Capture the cell that displays the provided text and extract its (X, Y) central coordinate. 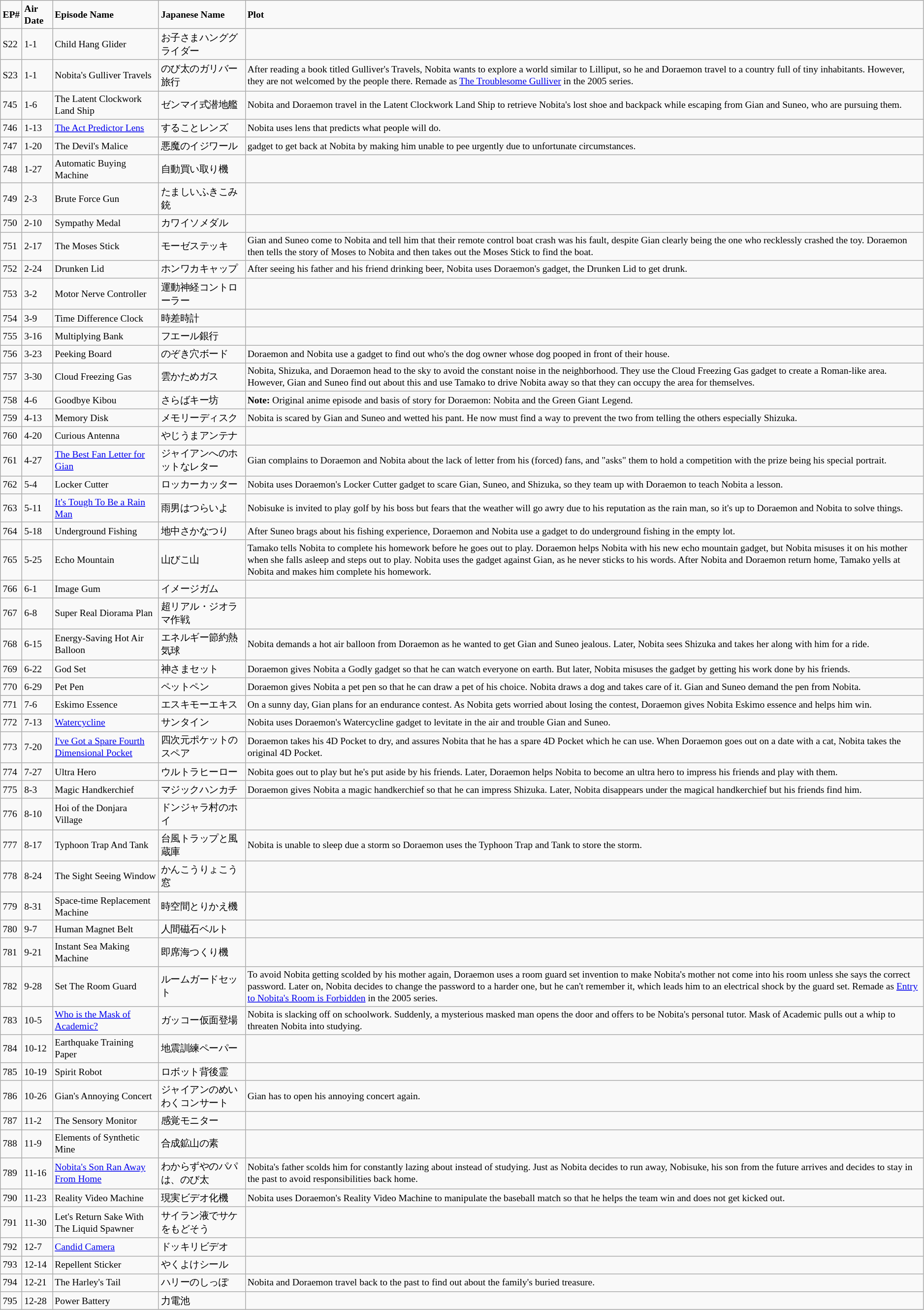
6-1 (37, 589)
763 (11, 508)
ジャイアンのめいわくコンサート (202, 1096)
力電池 (202, 1301)
3-2 (37, 294)
台風トラップと風蔵庫 (202, 845)
757 (11, 377)
764 (11, 531)
2-17 (37, 246)
746 (11, 128)
Underground Fishing (106, 531)
Cloud Freezing Gas (106, 377)
11-2 (37, 1120)
Nobita uses Doraemon's Locker Cutter gadget to scare Gian, Suneo, and Shizuka, so they team up with Doraemon to teach Nobita a lesson. (584, 485)
12-21 (37, 1282)
758 (11, 400)
運動神経コントローラー (202, 294)
Plot (584, 15)
776 (11, 814)
2-24 (37, 269)
771 (11, 705)
Automatic Buying Machine (106, 168)
The Sight Seeing Window (106, 877)
Curious Antenna (106, 436)
Energy-Saving Hot Air Balloon (106, 644)
6-29 (37, 687)
Peeking Board (106, 354)
779 (11, 906)
747 (11, 146)
マジックハンカチ (202, 789)
Air Date (37, 15)
756 (11, 354)
Watercycline (106, 722)
することレンズ (202, 128)
イメージガム (202, 589)
Nobita uses Doraemon's Watercycline gadget to levitate in the air and trouble Gian and Suneo. (584, 722)
749 (11, 199)
Ultra Hero (106, 772)
時空間とりかえ機 (202, 906)
10-12 (37, 1049)
Power Battery (106, 1301)
S22 (11, 44)
759 (11, 418)
S23 (11, 75)
わからずやのパパは、のび太 (202, 1173)
Magic Handkerchief (106, 789)
Nobita's Son Ran Away From Home (106, 1173)
Pet Pen (106, 687)
Repellent Sticker (106, 1265)
5-11 (37, 508)
7-20 (37, 747)
やじうまアンテナ (202, 436)
785 (11, 1072)
786 (11, 1096)
ガッコー仮面登場 (202, 1020)
Human Magnet Belt (106, 929)
9-21 (37, 952)
時差時計 (202, 318)
やくよけシール (202, 1265)
Drunken Lid (106, 269)
It's Tough To Be a Rain Man (106, 508)
Locker Cutter (106, 485)
765 (11, 559)
778 (11, 877)
サイラン液でサケをもどそう (202, 1222)
773 (11, 747)
12-7 (37, 1247)
かんこうりょこう窓 (202, 877)
The Best Fan Letter for Gian (106, 460)
カワイソメダル (202, 223)
Sympathy Medal (106, 223)
790 (11, 1198)
10-5 (37, 1020)
8-17 (37, 845)
10-19 (37, 1072)
1-20 (37, 146)
754 (11, 318)
8-31 (37, 906)
Episode Name (106, 15)
ルームガードセット (202, 986)
Nobita uses Doraemon's Reality Video Machine to manipulate the baseball match so that he helps the team win and does not get kicked out. (584, 1198)
サンタイン (202, 722)
Multiplying Bank (106, 336)
ジャイアンへのホットなレター (202, 460)
エネルギー節約熱気球 (202, 644)
2-3 (37, 199)
超リアル・ジオラマ作戦 (202, 614)
のぞき穴ボード (202, 354)
Doraemon and Nobita use a gadget to find out who's the dog owner whose dog pooped in front of their house. (584, 354)
合成鉱山の素 (202, 1144)
782 (11, 986)
ウルトラヒーロー (202, 772)
8-24 (37, 877)
772 (11, 722)
After seeing his father and his friend drinking beer, Nobita uses Doraemon's gadget, the Drunken Lid to get drunk. (584, 269)
ハリーのしっぽ (202, 1282)
Eskimo Essence (106, 705)
自動買い取り機 (202, 168)
ホンワカキャップ (202, 269)
The Latent Clockwork Land Ship (106, 105)
山びこ山 (202, 559)
After Suneo brags about his fishing experience, Doraemon and Nobita use a gadget to do underground fishing in the empty lot. (584, 531)
769 (11, 669)
The Devil's Malice (106, 146)
I've Got a Spare Fourth Dimensional Pocket (106, 747)
感覚モニター (202, 1120)
Image Gum (106, 589)
Reality Video Machine (106, 1198)
7-27 (37, 772)
Nobita's Gulliver Travels (106, 75)
EP# (11, 15)
さらばキー坊 (202, 400)
悪魔のイジワール (202, 146)
5-4 (37, 485)
781 (11, 952)
768 (11, 644)
神さまセット (202, 669)
ドンジャラ村のホイ (202, 814)
11-30 (37, 1222)
760 (11, 436)
Nobita is scared by Gian and Suneo and wetted his pant. He now must find a way to prevent the two from telling the others especially Shizuka. (584, 418)
6-15 (37, 644)
4-6 (37, 400)
787 (11, 1120)
762 (11, 485)
Echo Mountain (106, 559)
エスキモーエキス (202, 705)
4-20 (37, 436)
God Set (106, 669)
Super Real Diorama Plan (106, 614)
5-25 (37, 559)
現実ビデオ化機 (202, 1198)
地中さかなつり (202, 531)
ペットペン (202, 687)
3-30 (37, 377)
745 (11, 105)
雨男はつらいよ (202, 508)
Earthquake Training Paper (106, 1049)
The Act Predictor Lens (106, 128)
766 (11, 589)
12-28 (37, 1301)
789 (11, 1173)
748 (11, 168)
11-16 (37, 1173)
792 (11, 1247)
Motor Nerve Controller (106, 294)
四次元ポケットのスペア (202, 747)
784 (11, 1049)
9-7 (37, 929)
The Sensory Monitor (106, 1120)
Spirit Robot (106, 1072)
5-18 (37, 531)
フエール銀行 (202, 336)
即席海つくり機 (202, 952)
761 (11, 460)
774 (11, 772)
ロボット背後霊 (202, 1072)
Time Difference Clock (106, 318)
10-26 (37, 1096)
2-10 (37, 223)
Set The Room Guard (106, 986)
8-3 (37, 789)
人間磁石ベルト (202, 929)
Elements of Synthetic Mine (106, 1144)
Nobita and Doraemon travel back to the past to find out about the family's buried treasure. (584, 1282)
Goodbye Kibou (106, 400)
Who is the Mask of Academic? (106, 1020)
777 (11, 845)
755 (11, 336)
795 (11, 1301)
Nobita is unable to sleep due a storm so Doraemon uses the Typhoon Trap and Tank to store the storm. (584, 845)
Gian has to open his annoying concert again. (584, 1096)
のび太のガリバー旅行 (202, 75)
たましいふきこみ銃 (202, 199)
4-13 (37, 418)
Brute Force Gun (106, 199)
Japanese Name (202, 15)
gadget to get back at Nobita by making him unable to pee urgently due to unfortunate circumstances. (584, 146)
783 (11, 1020)
The Harley's Tail (106, 1282)
11-9 (37, 1144)
Space-time Replacement Machine (106, 906)
お子さまハンググライダー (202, 44)
775 (11, 789)
Memory Disk (106, 418)
3-9 (37, 318)
The Moses Stick (106, 246)
モーゼステッキ (202, 246)
1-27 (37, 168)
Gian's Annoying Concert (106, 1096)
Instant Sea Making Machine (106, 952)
Typhoon Trap And Tank (106, 845)
Child Hang Glider (106, 44)
ゼンマイ式潜地艦 (202, 105)
1-6 (37, 105)
7-6 (37, 705)
11-23 (37, 1198)
Note: Original anime episode and basis of story for Doraemon: Nobita and the Green Giant Legend. (584, 400)
780 (11, 929)
Hoi of the Donjara Village (106, 814)
12-14 (37, 1265)
Nobita uses lens that predicts what people will do. (584, 128)
751 (11, 246)
Candid Camera (106, 1247)
9-28 (37, 986)
770 (11, 687)
1-13 (37, 128)
雲かためガス (202, 377)
地震訓練ペーパー (202, 1049)
メモリーディスク (202, 418)
3-16 (37, 336)
ドッキリビデオ (202, 1247)
791 (11, 1222)
ロッカーカッター (202, 485)
788 (11, 1144)
750 (11, 223)
3-23 (37, 354)
4-27 (37, 460)
7-13 (37, 722)
767 (11, 614)
793 (11, 1265)
6-8 (37, 614)
753 (11, 294)
752 (11, 269)
794 (11, 1282)
6-22 (37, 669)
8-10 (37, 814)
Let's Return Sake With The Liquid Spawner (106, 1222)
